Scan for the cell matching the given text and deliver its [X, Y] coordinate at center. 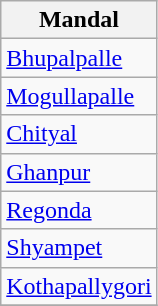
Mogullapalle [79, 96]
Ghanpur [79, 172]
Shyampet [79, 248]
Chityal [79, 134]
Kothapallygori [79, 286]
Bhupalpalle [79, 58]
Mandal [79, 20]
Regonda [79, 210]
